Determine the (X, Y) coordinate at the center of the cell enclosing the given text.  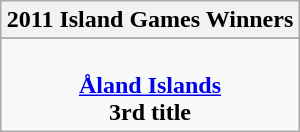
2011 Island Games Winners (150, 20)
Åland Islands3rd title (150, 85)
